Provide the [x, y] coordinate of the cell's center where the given text is located.  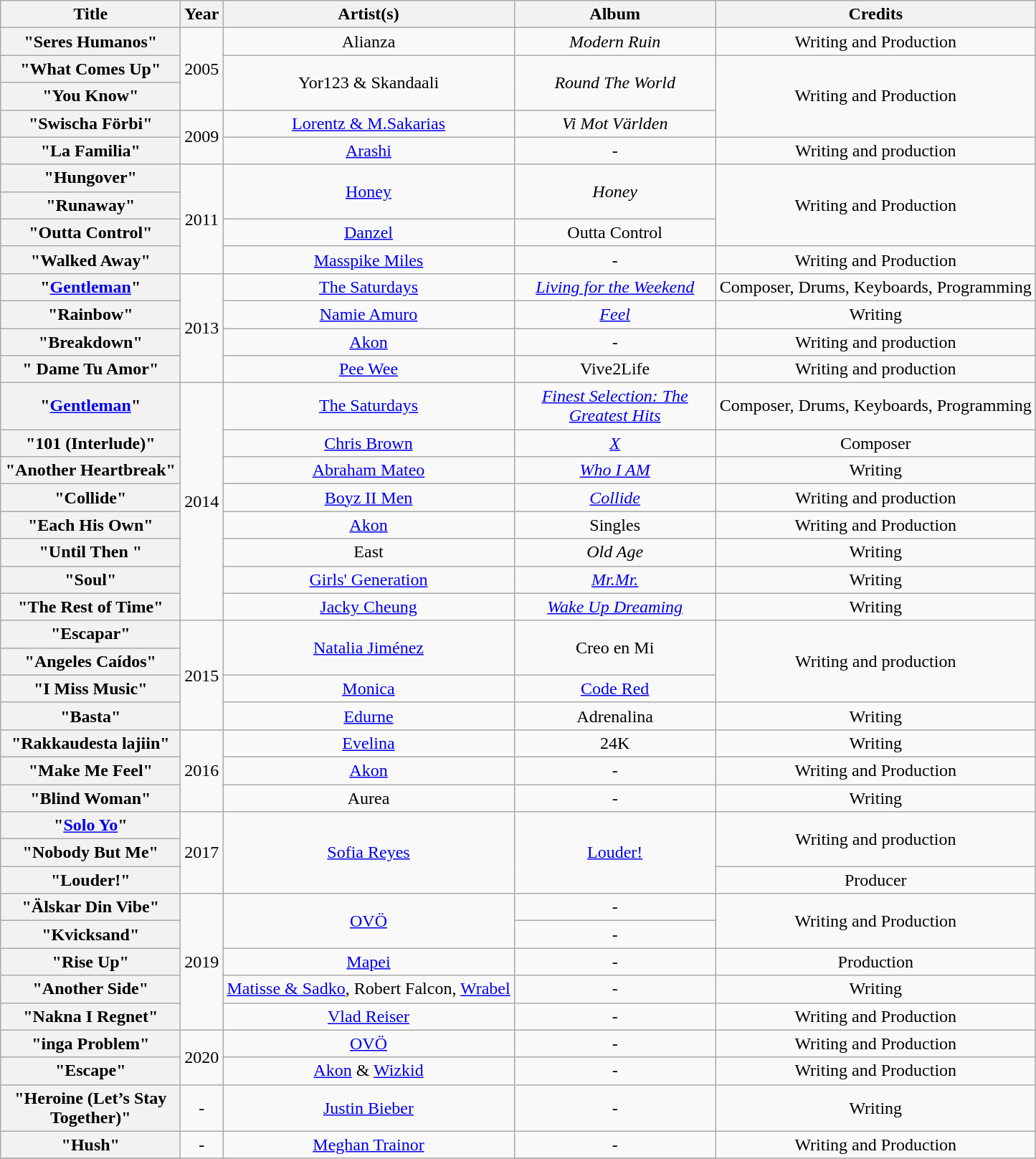
Natalia Jiménez [369, 648]
Mapei [369, 962]
Akon & Wizkid [369, 1071]
Singles [615, 525]
Creo en Mi [615, 648]
Danzel [369, 232]
Old Age [615, 552]
2019 [202, 962]
Code Red [615, 689]
Feel [615, 314]
Vi Mot Världen [615, 123]
"Escape" [90, 1071]
"Another Side" [90, 989]
2020 [202, 1057]
Year [202, 14]
Alianza [369, 42]
2011 [202, 219]
Edurne [369, 716]
Living for the Weekend [615, 287]
Masspike Miles [369, 260]
East [369, 552]
"Hush" [90, 1145]
Modern Ruin [615, 42]
2005 [202, 69]
Evelina [369, 743]
"Nobody But Me" [90, 853]
"Rise Up" [90, 962]
"Walked Away" [90, 260]
"Louder!" [90, 880]
"You Know" [90, 96]
"Another Heartbreak" [90, 470]
"Angeles Caídos" [90, 661]
"Nakna I Regnet" [90, 1016]
Yor123 & Skandaali [369, 82]
"Make Me Feel" [90, 770]
"Rainbow" [90, 314]
"La Familia" [90, 151]
Artist(s) [369, 14]
Jacky Cheung [369, 607]
24K [615, 743]
2017 [202, 853]
Credits [875, 14]
"Until Then " [90, 552]
"Soul" [90, 579]
"inga Problem" [90, 1044]
Production [875, 962]
"Runaway" [90, 205]
2015 [202, 675]
Wake Up Dreaming [615, 607]
Mr.Mr. [615, 579]
Who I AM [615, 470]
"Basta" [90, 716]
"Escapar" [90, 634]
Aurea [369, 798]
Finest Selection: The Greatest Hits [615, 406]
2013 [202, 328]
Justin Bieber [369, 1107]
Chris Brown [369, 443]
"The Rest of Time" [90, 607]
Louder! [615, 853]
Meghan Trainor [369, 1145]
2016 [202, 770]
Title [90, 14]
2009 [202, 137]
Namie Amuro [369, 314]
"101 (Interlude)" [90, 443]
"Hungover" [90, 178]
"Solo Yo" [90, 826]
Adrenalina [615, 716]
Arashi [369, 151]
Monica [369, 689]
"Heroine (Let’s Stay Together)" [90, 1107]
"Rakkaudesta lajiin" [90, 743]
"What Comes Up" [90, 69]
" Dame Tu Amor" [90, 369]
Outta Control [615, 232]
Collide [615, 498]
Vlad Reiser [369, 1016]
Round The World [615, 82]
Girls' Generation [369, 579]
Sofia Reyes [369, 853]
"Älskar Din Vibe" [90, 907]
"Swischa Förbi" [90, 123]
"Outta Control" [90, 232]
2014 [202, 502]
Composer [875, 443]
Boyz II Men [369, 498]
"Kvicksand" [90, 935]
Vive2Life [615, 369]
Matisse & Sadko, Robert Falcon, Wrabel [369, 989]
Lorentz & M.Sakarias [369, 123]
Producer [875, 880]
"I Miss Music" [90, 689]
"Collide" [90, 498]
Abraham Mateo [369, 470]
"Breakdown" [90, 342]
"Each His Own" [90, 525]
"Blind Woman" [90, 798]
Pee Wee [369, 369]
X [615, 443]
Album [615, 14]
"Seres Humanos" [90, 42]
